From the cell containing the given text, extract its center point as [x, y] coordinate. 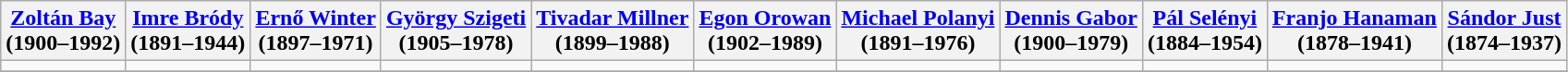
Imre Bródy (1891–1944) [188, 31]
Michael Polanyi (1891–1976) [918, 31]
Pál Selényi (1884–1954) [1205, 31]
Franjo Hanaman (1878–1941) [1355, 31]
Sándor Just (1874–1937) [1504, 31]
György Szigeti (1905–1978) [456, 31]
Zoltán Bay (1900–1992) [63, 31]
Ernő Winter (1897–1971) [316, 31]
Dennis Gabor (1900–1979) [1071, 31]
Egon Orowan (1902–1989) [765, 31]
Tivadar Millner (1899–1988) [613, 31]
